Output the [X, Y] coordinate of the center of the cell containing the given text.  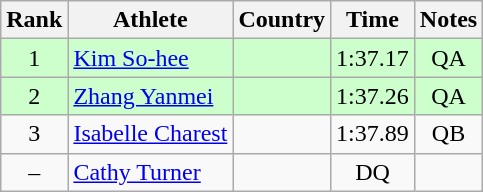
Notes [448, 20]
2 [34, 96]
Time [373, 20]
Country [282, 20]
1:37.26 [373, 96]
Athlete [150, 20]
Rank [34, 20]
1:37.17 [373, 58]
Kim So-hee [150, 58]
1 [34, 58]
DQ [373, 172]
– [34, 172]
QB [448, 134]
3 [34, 134]
Cathy Turner [150, 172]
Isabelle Charest [150, 134]
Zhang Yanmei [150, 96]
1:37.89 [373, 134]
